Pinpoint the cell where the given text exists, returning its [X, Y] midpoint coordinate. 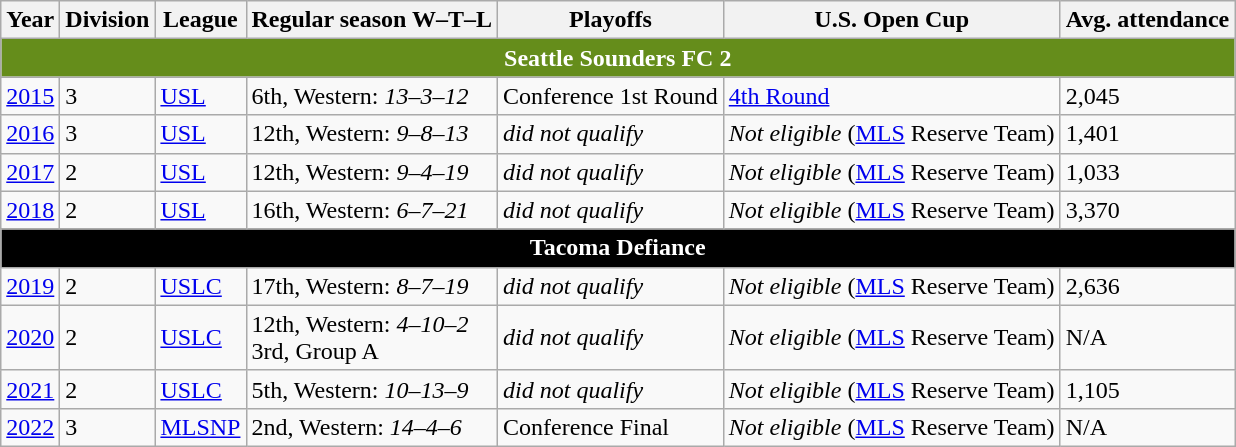
2015 [30, 96]
Playoffs [611, 20]
2020 [30, 338]
4th Round [892, 96]
12th, Western: 9–4–19 [372, 172]
League [200, 20]
1,105 [1148, 389]
2018 [30, 210]
Avg. attendance [1148, 20]
5th, Western: 10–13–9 [372, 389]
2017 [30, 172]
12th, Western: 4–10–23rd, Group A [372, 338]
Conference Final [611, 427]
2nd, Western: 14–4–6 [372, 427]
1,033 [1148, 172]
MLSNP [200, 427]
Regular season W–T–L [372, 20]
Seattle Sounders FC 2 [618, 58]
2022 [30, 427]
Conference 1st Round [611, 96]
U.S. Open Cup [892, 20]
2016 [30, 134]
Division [108, 20]
1,401 [1148, 134]
Tacoma Defiance [618, 248]
6th, Western: 13–3–12 [372, 96]
2,045 [1148, 96]
16th, Western: 6–7–21 [372, 210]
3,370 [1148, 210]
2,636 [1148, 286]
Year [30, 20]
2019 [30, 286]
12th, Western: 9–8–13 [372, 134]
2021 [30, 389]
17th, Western: 8–7–19 [372, 286]
